Capture the cell that displays the provided text and extract its (x, y) central coordinate. 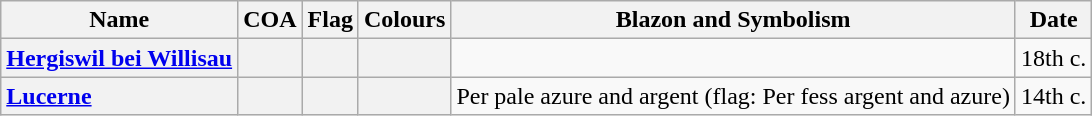
Name (120, 20)
Lucerne (120, 96)
Colours (404, 20)
18th c. (1053, 58)
14th c. (1053, 96)
Hergiswil bei Willisau (120, 58)
Blazon and Symbolism (734, 20)
Flag (330, 20)
Per pale azure and argent (flag: Per fess argent and azure) (734, 96)
Date (1053, 20)
COA (270, 20)
